Provide the [x, y] coordinate of the cell's center where the given text is located.  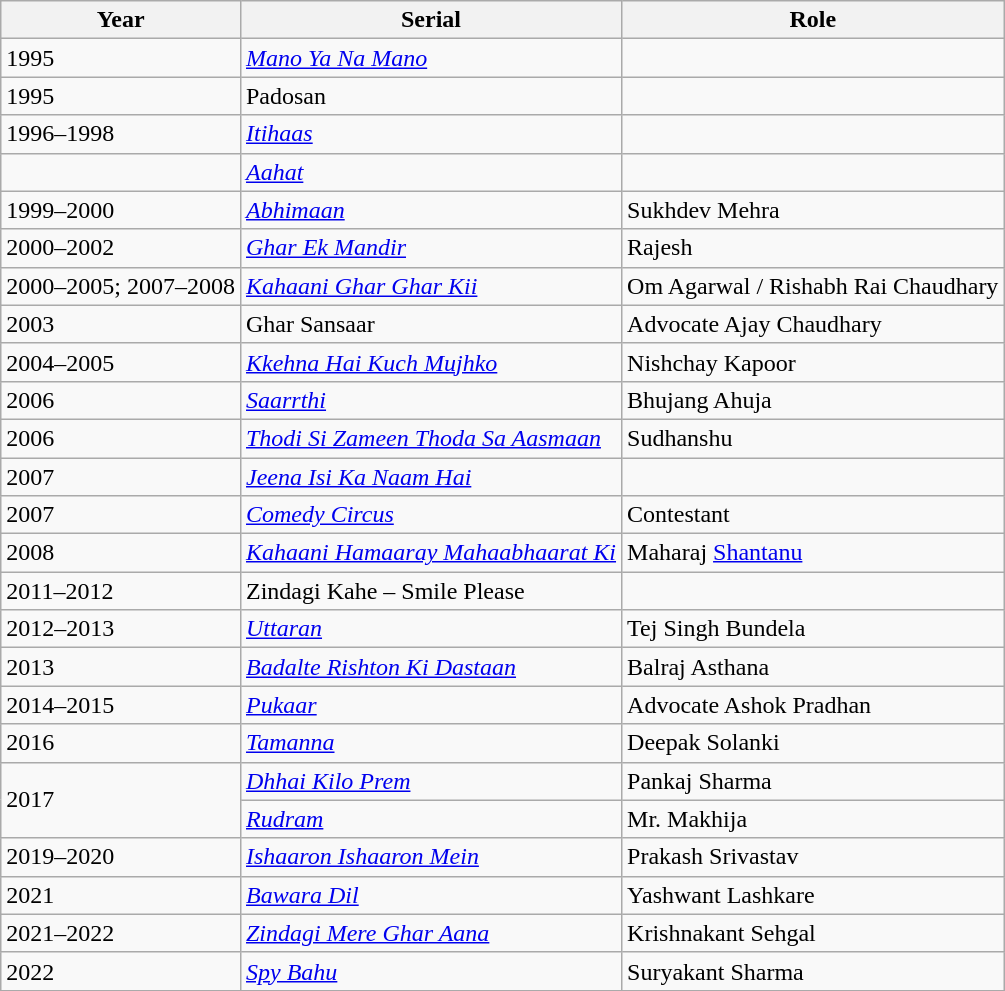
Role [813, 20]
Suryakant Sharma [813, 971]
2008 [121, 553]
2017 [121, 800]
Advocate Ajay Chaudhary [813, 324]
Mr. Makhija [813, 819]
Rudram [430, 819]
Badalte Rishton Ki Dastaan [430, 667]
Kahaani Hamaaray Mahaabhaarat Ki [430, 553]
Zindagi Kahe – Smile Please [430, 591]
Prakash Srivastav [813, 857]
Yashwant Lashkare [813, 895]
Aahat [430, 172]
Spy Bahu [430, 971]
Saarrthi [430, 400]
Bhujang Ahuja [813, 400]
Sudhanshu [813, 438]
2011–2012 [121, 591]
Comedy Circus [430, 515]
Tej Singh Bundela [813, 629]
Pankaj Sharma [813, 781]
2021–2022 [121, 933]
2014–2015 [121, 705]
Mano Ya Na Mano [430, 58]
Zindagi Mere Ghar Aana [430, 933]
Advocate Ashok Pradhan [813, 705]
2004–2005 [121, 362]
Padosan [430, 96]
Pukaar [430, 705]
Bawara Dil [430, 895]
Kahaani Ghar Ghar Kii [430, 286]
Balraj Asthana [813, 667]
Itihaas [430, 134]
2003 [121, 324]
Serial [430, 20]
Deepak Solanki [813, 743]
Sukhdev Mehra [813, 210]
Kkehna Hai Kuch Mujhko [430, 362]
2000–2005; 2007–2008 [121, 286]
2000–2002 [121, 248]
Krishnakant Sehgal [813, 933]
Jeena Isi Ka Naam Hai [430, 477]
Nishchay Kapoor [813, 362]
Rajesh [813, 248]
Ghar Sansaar [430, 324]
1999–2000 [121, 210]
Om Agarwal / Rishabh Rai Chaudhary [813, 286]
Contestant [813, 515]
1996–1998 [121, 134]
2019–2020 [121, 857]
Abhimaan [430, 210]
2012–2013 [121, 629]
Ishaaron Ishaaron Mein [430, 857]
Dhhai Kilo Prem [430, 781]
2022 [121, 971]
2013 [121, 667]
Ghar Ek Mandir [430, 248]
Uttaran [430, 629]
Year [121, 20]
Thodi Si Zameen Thoda Sa Aasmaan [430, 438]
2016 [121, 743]
Maharaj Shantanu [813, 553]
Tamanna [430, 743]
2021 [121, 895]
